For the text-containing cell, return its midpoint in [x, y] coordinate format. 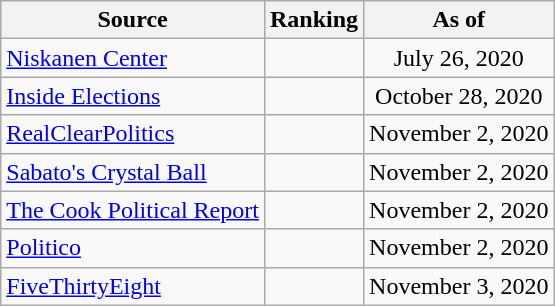
Politico [133, 248]
Sabato's Crystal Ball [133, 172]
RealClearPolitics [133, 134]
Niskanen Center [133, 58]
October 28, 2020 [459, 96]
FiveThirtyEight [133, 286]
The Cook Political Report [133, 210]
As of [459, 20]
Source [133, 20]
Inside Elections [133, 96]
November 3, 2020 [459, 286]
Ranking [314, 20]
July 26, 2020 [459, 58]
